Capture the cell that displays the provided text and extract its (x, y) central coordinate. 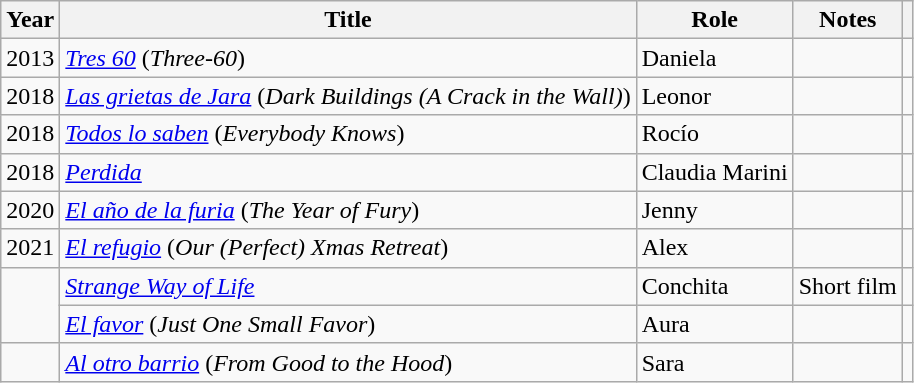
Tres 60 (Three-60) (348, 58)
Las grietas de Jara (Dark Buildings (A Crack in the Wall)) (348, 96)
Sara (714, 362)
El favor (Just One Small Favor) (348, 324)
Strange Way of Life (348, 286)
2013 (30, 58)
Al otro barrio (From Good to the Hood) (348, 362)
El refugio (Our (Perfect) Xmas Retreat) (348, 248)
Year (30, 20)
Daniela (714, 58)
Title (348, 20)
Claudia Marini (714, 172)
El año de la furia (The Year of Fury) (348, 210)
Perdida (348, 172)
Leonor (714, 96)
Jenny (714, 210)
2021 (30, 248)
Aura (714, 324)
Short film (848, 286)
Role (714, 20)
Rocío (714, 134)
Alex (714, 248)
Conchita (714, 286)
2020 (30, 210)
Todos lo saben (Everybody Knows) (348, 134)
Notes (848, 20)
